Locate the cell with the specified text and output its (x, y) center coordinate. 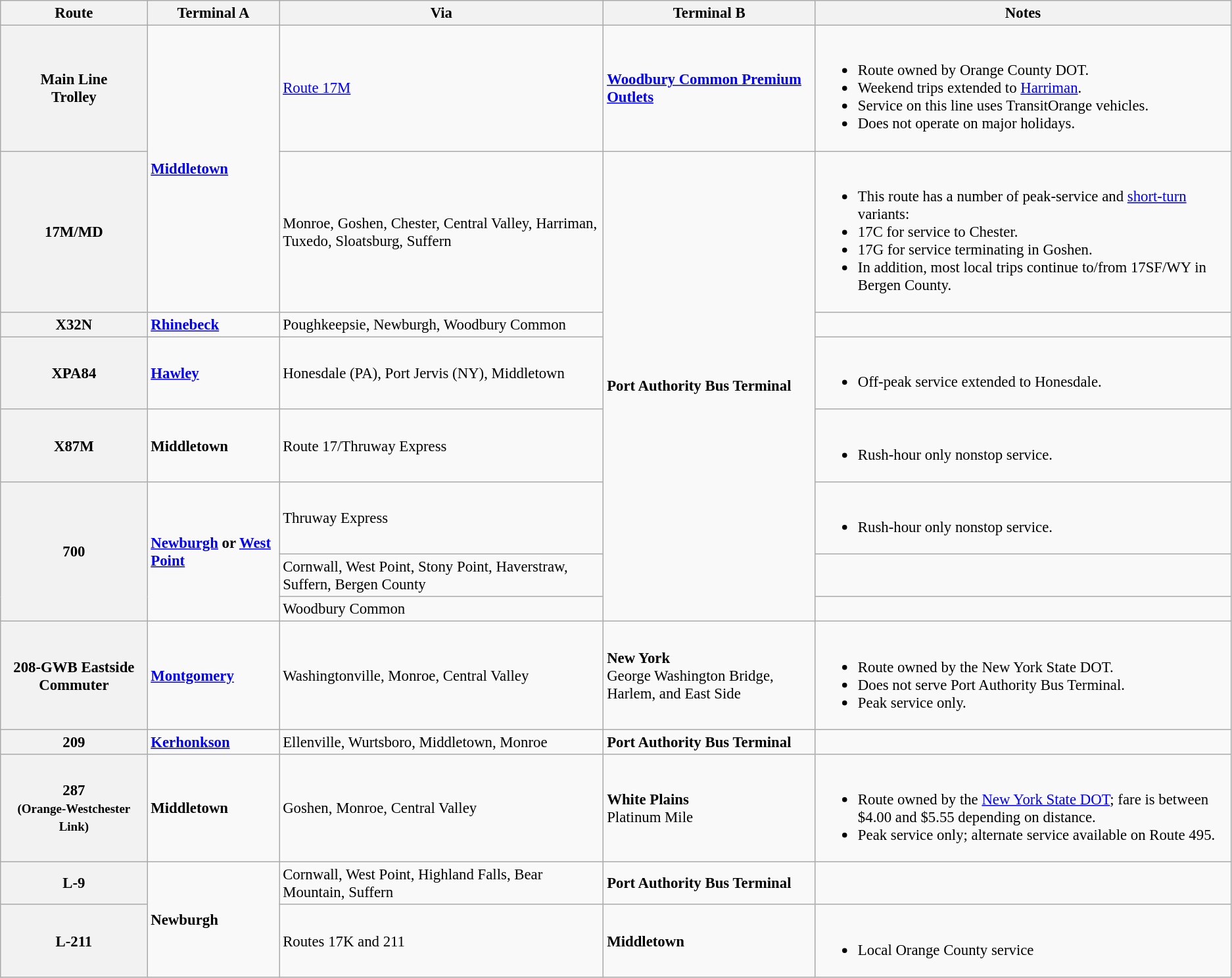
Main LineTrolley (74, 88)
Terminal B (709, 13)
Route owned by the New York State DOT.Does not serve Port Authority Bus Terminal.Peak service only. (1023, 675)
Woodbury Common (442, 610)
Route 17/Thruway Express (442, 446)
Washingtonville, Monroe, Central Valley (442, 675)
Route 17M (442, 88)
X32N (74, 325)
Via (442, 13)
Terminal A (213, 13)
Route (74, 13)
Newburgh or West Point (213, 552)
Goshen, Monroe, Central Valley (442, 808)
Rhinebeck (213, 325)
Monroe, Goshen, Chester, Central Valley, Harriman, Tuxedo, Sloatsburg, Suffern (442, 232)
Off-peak service extended to Honesdale. (1023, 373)
X87M (74, 446)
Montgomery (213, 675)
700 (74, 552)
Thruway Express (442, 518)
Routes 17K and 211 (442, 941)
XPA84 (74, 373)
Woodbury Common Premium Outlets (709, 88)
17M/MD (74, 232)
Local Orange County service (1023, 941)
Ellenville, Wurtsboro, Middletown, Monroe (442, 742)
Hawley (213, 373)
Notes (1023, 13)
Cornwall, West Point, Highland Falls, Bear Mountain, Suffern (442, 884)
Poughkeepsie, Newburgh, Woodbury Common (442, 325)
208-GWB Eastside Commuter (74, 675)
Cornwall, West Point, Stony Point, Haverstraw, Suffern, Bergen County (442, 576)
Honesdale (PA), Port Jervis (NY), Middletown (442, 373)
White PlainsPlatinum Mile (709, 808)
287(Orange-Westchester Link) (74, 808)
Kerhonkson (213, 742)
L-9 (74, 884)
209 (74, 742)
Newburgh (213, 919)
New YorkGeorge Washington Bridge, Harlem, and East Side (709, 675)
L-211 (74, 941)
